Detect which cell encompasses the target text, then output its [x, y] center coordinate. 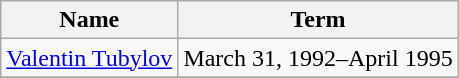
Name [90, 20]
Valentin Tubylov [90, 58]
Term [318, 20]
March 31, 1992–April 1995 [318, 58]
